Scan for the cell matching the given text and deliver its (x, y) coordinate at center. 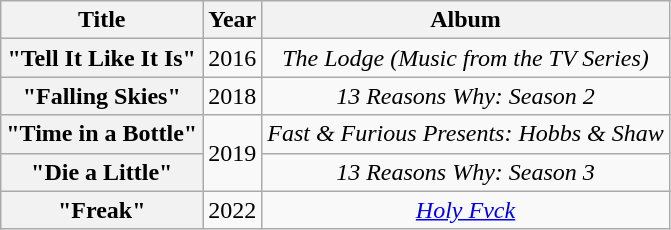
Fast & Furious Presents: Hobbs & Shaw (466, 134)
2018 (232, 96)
The Lodge (Music from the TV Series) (466, 58)
"Tell It Like It Is" (102, 58)
2016 (232, 58)
Year (232, 20)
Holy Fvck (466, 210)
2022 (232, 210)
Album (466, 20)
Title (102, 20)
"Die a Little" (102, 172)
13 Reasons Why: Season 3 (466, 172)
13 Reasons Why: Season 2 (466, 96)
"Falling Skies" (102, 96)
"Time in a Bottle" (102, 134)
"Freak" (102, 210)
2019 (232, 153)
